Pinpoint the cell where the given text exists, returning its (x, y) midpoint coordinate. 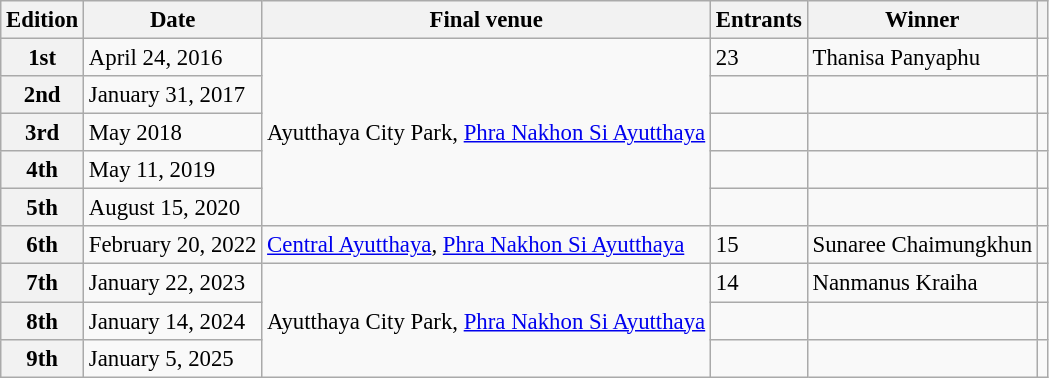
6th (42, 245)
Thanisa Panyaphu (922, 58)
January 22, 2023 (173, 283)
Date (173, 20)
Sunaree Chaimungkhun (922, 245)
Edition (42, 20)
August 15, 2020 (173, 208)
Entrants (760, 20)
February 20, 2022 (173, 245)
Central Ayutthaya, Phra Nakhon Si Ayutthaya (486, 245)
15 (760, 245)
23 (760, 58)
9th (42, 358)
May 11, 2019 (173, 170)
14 (760, 283)
January 31, 2017 (173, 95)
April 24, 2016 (173, 58)
May 2018 (173, 133)
5th (42, 208)
Nanmanus Kraiha (922, 283)
January 5, 2025 (173, 358)
January 14, 2024 (173, 321)
4th (42, 170)
1st (42, 58)
Final venue (486, 20)
7th (42, 283)
2nd (42, 95)
8th (42, 321)
Winner (922, 20)
3rd (42, 133)
